Extract the (X, Y) coordinate from the center of the cell holding the provided text.  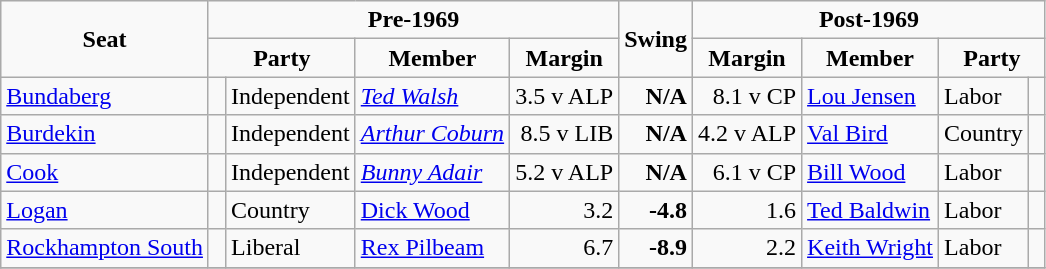
Burdekin (105, 134)
Bill Wood (870, 172)
Rex Pilbeam (432, 248)
Bunny Adair (432, 172)
5.2 v ALP (564, 172)
Seat (105, 39)
Dick Wood (432, 210)
Arthur Coburn (432, 134)
Bundaberg (105, 96)
Pre-1969 (413, 20)
2.2 (746, 248)
Keith Wright (870, 248)
6.7 (564, 248)
8.5 v LIB (564, 134)
Rockhampton South (105, 248)
6.1 v CP (746, 172)
Cook (105, 172)
3.5 v ALP (564, 96)
Lou Jensen (870, 96)
4.2 v ALP (746, 134)
Ted Walsh (432, 96)
3.2 (564, 210)
Val Bird (870, 134)
Post-1969 (868, 20)
-8.9 (656, 248)
8.1 v CP (746, 96)
Swing (656, 39)
-4.8 (656, 210)
Liberal (291, 248)
Ted Baldwin (870, 210)
1.6 (746, 210)
Logan (105, 210)
